Determine the [x, y] coordinate at the center of the cell enclosing the given text.  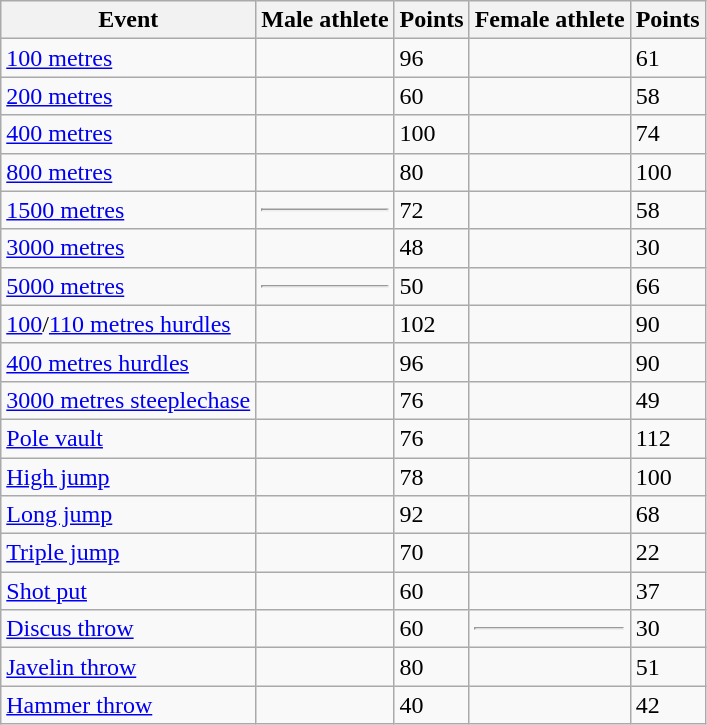
100/110 metres hurdles [128, 324]
61 [668, 58]
51 [668, 667]
102 [432, 324]
74 [668, 134]
Javelin throw [128, 667]
50 [432, 286]
78 [432, 477]
3000 metres steeplechase [128, 400]
100 metres [128, 58]
5000 metres [128, 286]
49 [668, 400]
Discus throw [128, 629]
3000 metres [128, 248]
400 metres hurdles [128, 362]
Hammer throw [128, 705]
68 [668, 515]
112 [668, 438]
42 [668, 705]
48 [432, 248]
Pole vault [128, 438]
22 [668, 553]
Female athlete [550, 20]
Triple jump [128, 553]
72 [432, 210]
37 [668, 591]
400 metres [128, 134]
40 [432, 705]
66 [668, 286]
High jump [128, 477]
Event [128, 20]
1500 metres [128, 210]
70 [432, 553]
Shot put [128, 591]
Long jump [128, 515]
Male athlete [325, 20]
200 metres [128, 96]
800 metres [128, 172]
92 [432, 515]
